Provide the [x, y] coordinate of the cell's center where the given text is located.  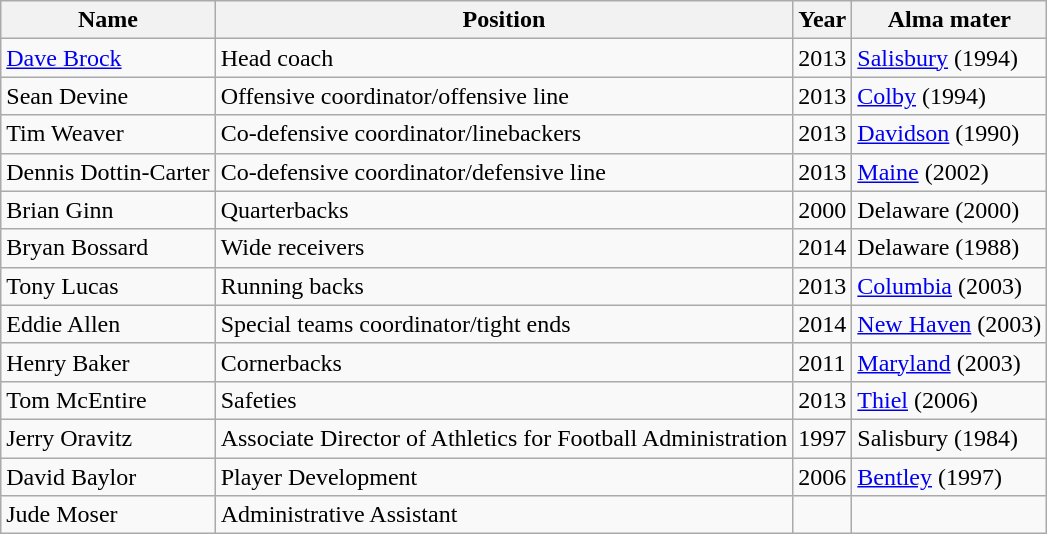
Columbia (2003) [950, 286]
Eddie Allen [108, 324]
Cornerbacks [504, 362]
Wide receivers [504, 248]
Bentley (1997) [950, 477]
Player Development [504, 477]
Position [504, 20]
Brian Ginn [108, 210]
Dave Brock [108, 58]
Running backs [504, 286]
Delaware (2000) [950, 210]
Tom McEntire [108, 400]
2006 [822, 477]
1997 [822, 438]
Dennis Dottin-Carter [108, 172]
Safeties [504, 400]
Jerry Oravitz [108, 438]
Bryan Bossard [108, 248]
Co-defensive coordinator/linebackers [504, 134]
Maine (2002) [950, 172]
Thiel (2006) [950, 400]
Tim Weaver [108, 134]
Year [822, 20]
Salisbury (1984) [950, 438]
David Baylor [108, 477]
Offensive coordinator/offensive line [504, 96]
2011 [822, 362]
Special teams coordinator/tight ends [504, 324]
Henry Baker [108, 362]
Alma mater [950, 20]
Davidson (1990) [950, 134]
Head coach [504, 58]
Colby (1994) [950, 96]
Tony Lucas [108, 286]
Administrative Assistant [504, 515]
2000 [822, 210]
Jude Moser [108, 515]
Associate Director of Athletics for Football Administration [504, 438]
Quarterbacks [504, 210]
Delaware (1988) [950, 248]
Co-defensive coordinator/defensive line [504, 172]
Sean Devine [108, 96]
Name [108, 20]
Salisbury (1994) [950, 58]
Maryland (2003) [950, 362]
New Haven (2003) [950, 324]
